Scan for the cell matching the given text and deliver its (x, y) coordinate at center. 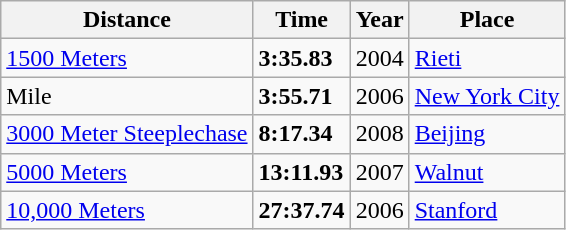
2004 (380, 58)
Beijing (487, 134)
3:55.71 (302, 96)
Place (487, 20)
Walnut (487, 172)
13:11.93 (302, 172)
2008 (380, 134)
10,000 Meters (127, 210)
Year (380, 20)
Stanford (487, 210)
1500 Meters (127, 58)
3000 Meter Steeplechase (127, 134)
5000 Meters (127, 172)
27:37.74 (302, 210)
Time (302, 20)
Mile (127, 96)
3:35.83 (302, 58)
Rieti (487, 58)
New York City (487, 96)
Distance (127, 20)
8:17.34 (302, 134)
2007 (380, 172)
